Identify which cell holds the provided text, then report its (X, Y) central coordinate. 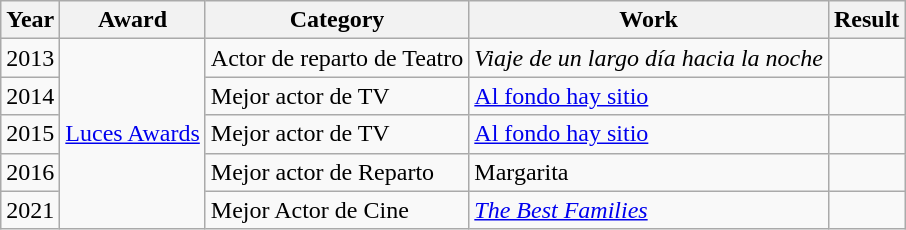
Award (133, 20)
Result (866, 20)
Actor de reparto de Teatro (336, 58)
2021 (30, 210)
Work (649, 20)
Year (30, 20)
Category (336, 20)
2015 (30, 134)
Mejor actor de Reparto (336, 172)
The Best Families (649, 210)
Viaje de un largo día hacia la noche (649, 58)
Luces Awards (133, 134)
2014 (30, 96)
2016 (30, 172)
Margarita (649, 172)
2013 (30, 58)
Mejor Actor de Cine (336, 210)
